Search for the cell housing the specified text and yield its [x, y] center coordinate. 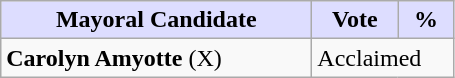
Acclaimed [383, 58]
% [426, 20]
Mayoral Candidate [156, 20]
Vote [355, 20]
Carolyn Amyotte (X) [156, 58]
